Determine the [x, y] coordinate at the center of the cell enclosing the given text.  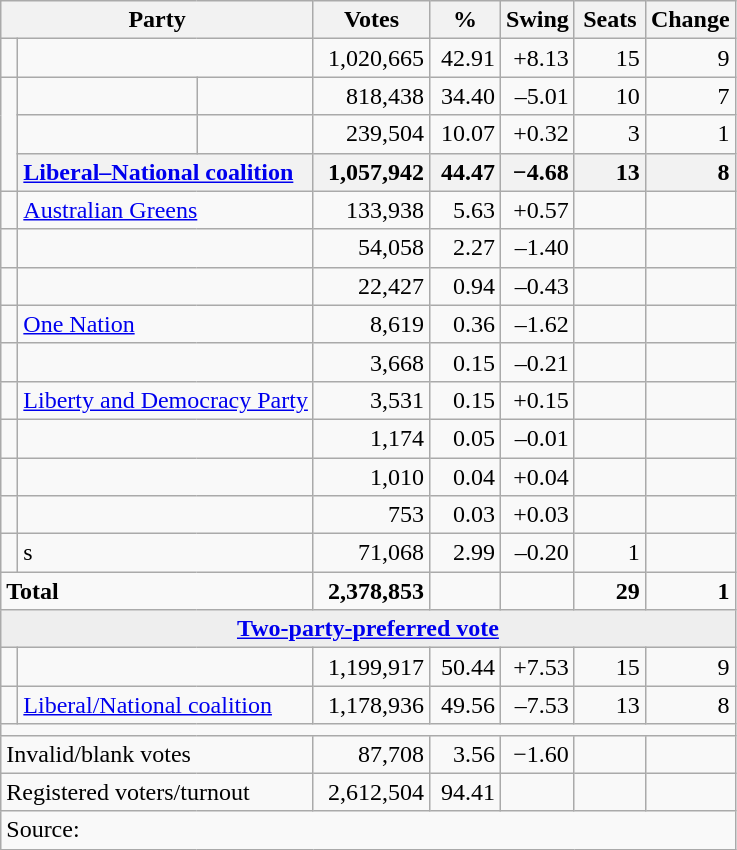
2,378,853 [371, 591]
–0.01 [538, 438]
s [166, 553]
29 [610, 591]
0.94 [464, 286]
–0.43 [538, 286]
+7.53 [538, 667]
50.44 [464, 667]
One Nation [166, 324]
Australian Greens [166, 210]
−1.60 [538, 754]
Swing [538, 20]
239,504 [371, 134]
44.47 [464, 172]
3.56 [464, 754]
+0.03 [538, 515]
Liberty and Democracy Party [166, 400]
+0.32 [538, 134]
+0.57 [538, 210]
–7.53 [538, 705]
7 [690, 96]
Change [690, 20]
818,438 [371, 96]
–5.01 [538, 96]
Two-party-preferred vote [368, 629]
Source: [368, 830]
–0.21 [538, 362]
1,020,665 [371, 58]
0.04 [464, 477]
1,199,917 [371, 667]
87,708 [371, 754]
1,010 [371, 477]
–1.40 [538, 248]
Seats [610, 20]
Party [158, 20]
0.03 [464, 515]
42.91 [464, 58]
1,174 [371, 438]
Liberal–National coalition [166, 172]
34.40 [464, 96]
–0.20 [538, 553]
2.27 [464, 248]
94.41 [464, 792]
+0.04 [538, 477]
Votes [371, 20]
1,057,942 [371, 172]
2,612,504 [371, 792]
54,058 [371, 248]
2.99 [464, 553]
22,427 [371, 286]
% [464, 20]
−4.68 [538, 172]
49.56 [464, 705]
10 [610, 96]
71,068 [371, 553]
Total [158, 591]
Invalid/blank votes [158, 754]
5.63 [464, 210]
+8.13 [538, 58]
3,668 [371, 362]
3 [610, 134]
8,619 [371, 324]
Liberal/National coalition [166, 705]
+0.15 [538, 400]
Registered voters/turnout [158, 792]
753 [371, 515]
3,531 [371, 400]
–1.62 [538, 324]
10.07 [464, 134]
0.36 [464, 324]
133,938 [371, 210]
1,178,936 [371, 705]
0.05 [464, 438]
